Return the (X, Y) coordinate for the center point of the cell that contains the specified text.  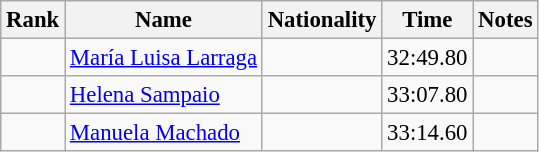
Name (164, 20)
33:14.60 (428, 133)
Helena Sampaio (164, 95)
32:49.80 (428, 58)
Rank (33, 20)
33:07.80 (428, 95)
Notes (506, 20)
Time (428, 20)
Nationality (322, 20)
María Luisa Larraga (164, 58)
Manuela Machado (164, 133)
